Pinpoint the cell where the given text exists, returning its [X, Y] midpoint coordinate. 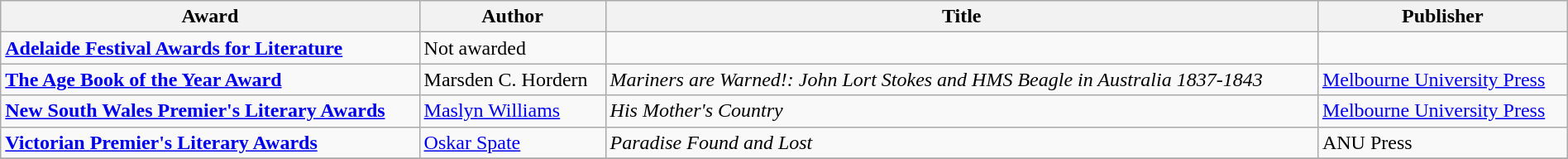
His Mother's Country [961, 111]
Oskar Spate [513, 142]
Victorian Premier's Literary Awards [210, 142]
Paradise Found and Lost [961, 142]
Not awarded [513, 48]
The Age Book of the Year Award [210, 79]
Mariners are Warned!: John Lort Stokes and HMS Beagle in Australia 1837-1843 [961, 79]
Author [513, 17]
Marsden C. Hordern [513, 79]
Maslyn Williams [513, 111]
New South Wales Premier's Literary Awards [210, 111]
Publisher [1442, 17]
Award [210, 17]
ANU Press [1442, 142]
Title [961, 17]
Adelaide Festival Awards for Literature [210, 48]
